Determine the (X, Y) coordinate at the center of the cell enclosing the given text.  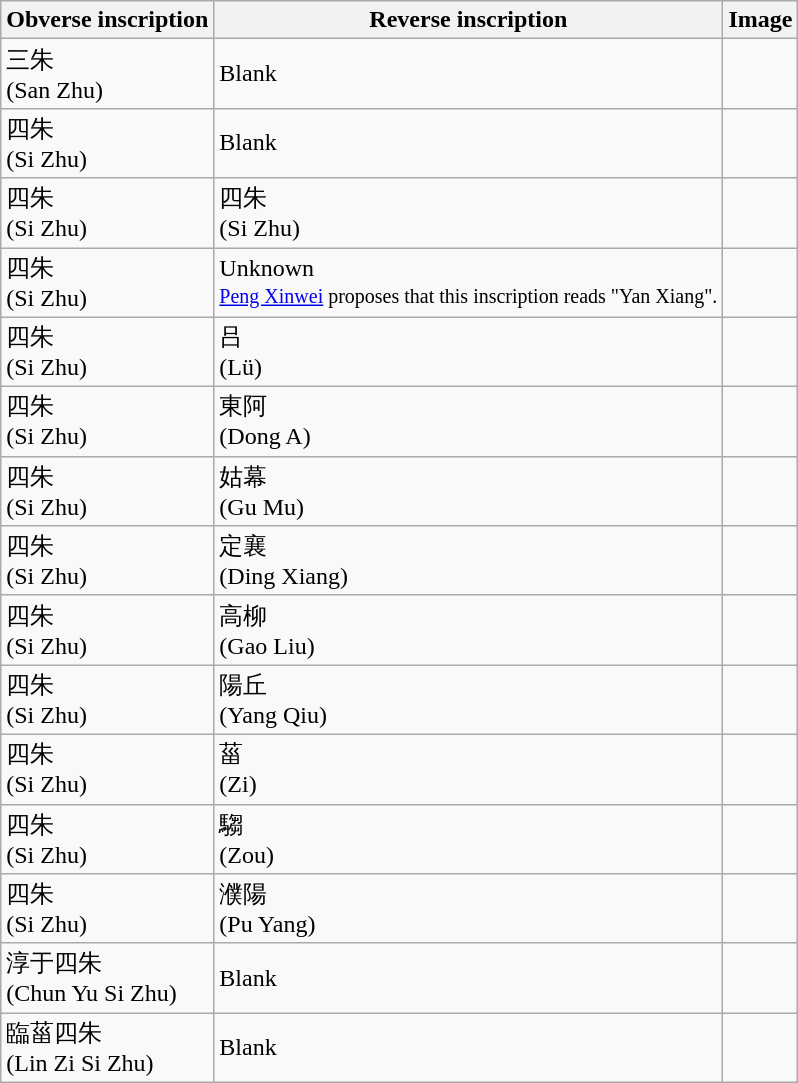
淳于四朱(Chun Yu Si Zhu) (108, 978)
Reverse inscription (468, 20)
吕(Lü) (468, 352)
東阿(Dong A) (468, 422)
三朱(San Zhu) (108, 74)
定襄(Ding Xiang) (468, 561)
高柳(Gao Liu) (468, 630)
騶(Zou) (468, 839)
陽丘(Yang Qiu) (468, 700)
UnknownPeng Xinwei proposes that this inscription reads "Yan Xiang". (468, 283)
臨菑四朱(Lin Zi Si Zhu) (108, 1048)
濮陽(Pu Yang) (468, 909)
姑幕(Gu Mu) (468, 491)
Obverse inscription (108, 20)
菑(Zi) (468, 769)
Image (760, 20)
